Pinpoint the cell where the given text exists, returning its [X, Y] midpoint coordinate. 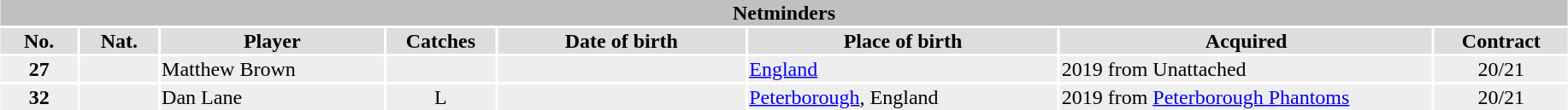
Peterborough, England [903, 97]
Acquired [1247, 41]
Date of birth [622, 41]
Netminders [783, 13]
L [441, 97]
Contract [1501, 41]
Place of birth [903, 41]
Dan Lane [272, 97]
No. [39, 41]
England [903, 69]
Catches [441, 41]
32 [39, 97]
27 [39, 69]
2019 from Unattached [1247, 69]
Matthew Brown [272, 69]
Nat. [120, 41]
2019 from Peterborough Phantoms [1247, 97]
Player [272, 41]
